Return the [X, Y] coordinate for the center point of the cell that contains the specified text.  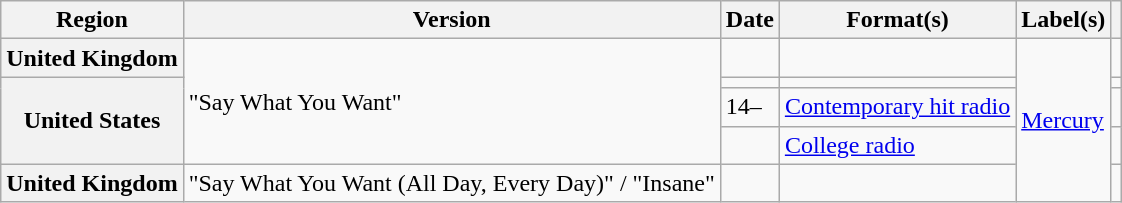
"Say What You Want (All Day, Every Day)" / "Insane" [452, 183]
Label(s) [1064, 20]
Region [92, 20]
Date [750, 20]
United States [92, 120]
Contemporary hit radio [897, 107]
"Say What You Want" [452, 102]
Mercury [1064, 120]
Version [452, 20]
14– [750, 107]
Format(s) [897, 20]
College radio [897, 145]
